For the text-containing cell, return its midpoint in [x, y] coordinate format. 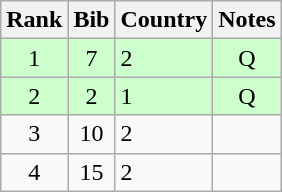
7 [92, 58]
Country [164, 20]
10 [92, 134]
Rank [34, 20]
4 [34, 172]
Notes [247, 20]
Bib [92, 20]
15 [92, 172]
3 [34, 134]
